Output the [X, Y] coordinate of the center of the cell containing the given text.  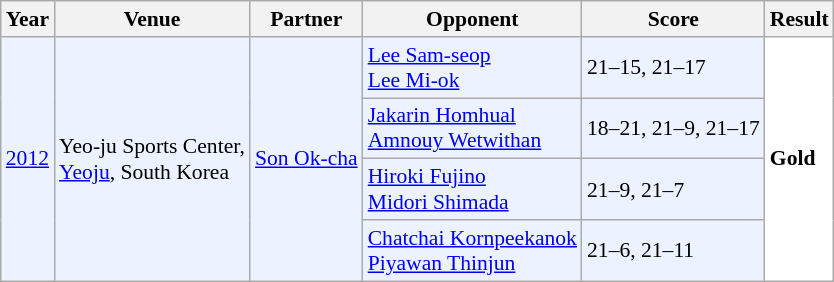
Chatchai Kornpeekanok Piyawan Thinjun [472, 250]
21–6, 21–11 [674, 250]
18–21, 21–9, 21–17 [674, 128]
2012 [28, 159]
Score [674, 19]
Lee Sam-seop Lee Mi-ok [472, 68]
Son Ok-cha [306, 159]
Hiroki Fujino Midori Shimada [472, 190]
Year [28, 19]
21–9, 21–7 [674, 190]
Partner [306, 19]
Result [800, 19]
Yeo-ju Sports Center,Yeoju, South Korea [152, 159]
Venue [152, 19]
Opponent [472, 19]
21–15, 21–17 [674, 68]
Gold [800, 159]
Jakarin Homhual Amnouy Wetwithan [472, 128]
